Detect which cell encompasses the target text, then output its [x, y] center coordinate. 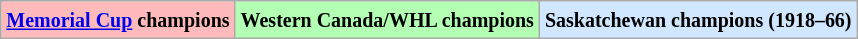
Memorial Cup champions [118, 20]
Saskatchewan champions (1918–66) [698, 20]
Western Canada/WHL champions [387, 20]
